Determine the [x, y] coordinate at the center of the cell enclosing the given text.  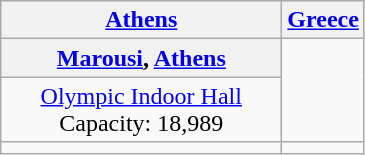
Greece [324, 20]
Olympic Indoor HallCapacity: 18,989 [142, 110]
Athens [142, 20]
Marousi, Athens [142, 58]
